Determine the [x, y] coordinate at the center of the cell enclosing the given text.  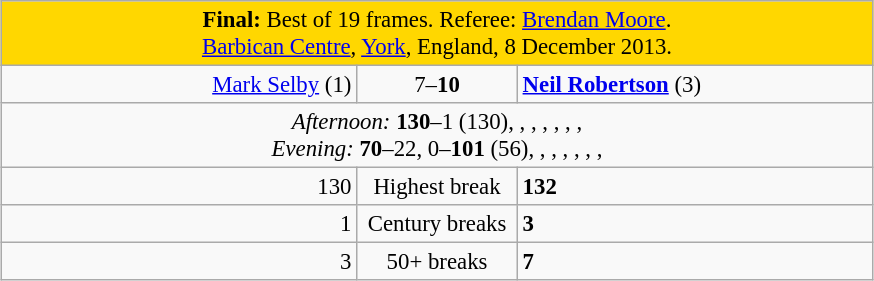
130 [179, 187]
Mark Selby (1) [179, 85]
Neil Robertson (3) [695, 85]
132 [695, 187]
7–10 [438, 85]
1 [179, 224]
7 [695, 262]
Highest break [438, 187]
Final: Best of 19 frames. Referee: Brendan Moore.Barbican Centre, York, England, 8 December 2013. [437, 34]
50+ breaks [438, 262]
Century breaks [438, 224]
Afternoon: 130–1 (130), , , , , , , Evening: 70–22, 0–101 (56), , , , , , , [437, 136]
